Capture the cell that displays the provided text and extract its [x, y] central coordinate. 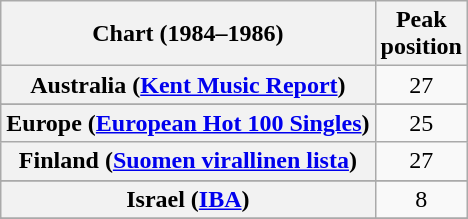
Europe (European Hot 100 Singles) [188, 123]
Israel (IBA) [188, 199]
Finland (Suomen virallinen lista) [188, 161]
Peakposition [421, 34]
Australia (Kent Music Report) [188, 85]
Chart (1984–1986) [188, 34]
25 [421, 123]
8 [421, 199]
